Identify which cell holds the provided text, then report its [x, y] central coordinate. 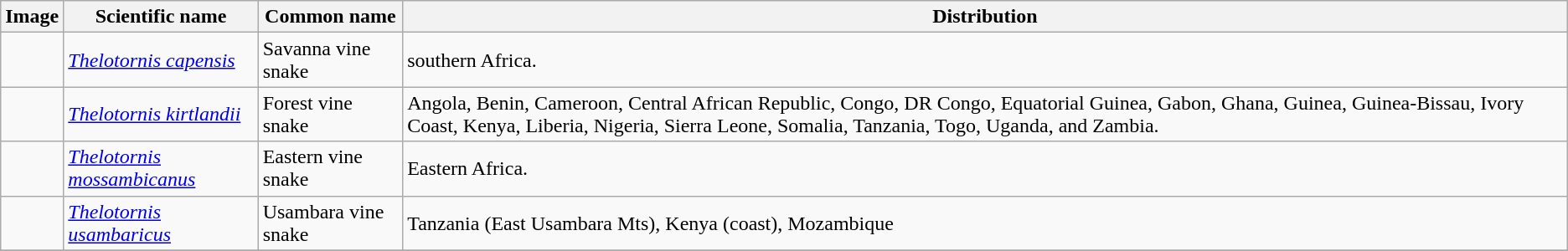
Eastern vine snake [330, 169]
Thelotornis usambaricus [161, 223]
Savanna vine snake [330, 60]
Tanzania (East Usambara Mts), Kenya (coast), Mozambique [985, 223]
Distribution [985, 17]
Thelotornis capensis [161, 60]
Usambara vine snake [330, 223]
Scientific name [161, 17]
Eastern Africa. [985, 169]
southern Africa. [985, 60]
Common name [330, 17]
Image [32, 17]
Thelotornis kirtlandii [161, 114]
Thelotornis mossambicanus [161, 169]
Forest vine snake [330, 114]
